Find where the given text appears and provide that cell's center as [X, Y] coordinate. 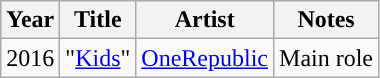
Main role [326, 58]
"Kids" [98, 58]
Year [30, 20]
OneRepublic [205, 58]
Notes [326, 20]
Artist [205, 20]
2016 [30, 58]
Title [98, 20]
